Extract the (X, Y) coordinate from the center of the cell holding the provided text.  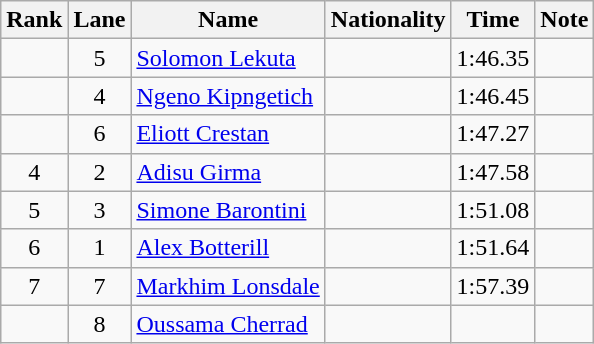
8 (100, 324)
Oussama Cherrad (228, 324)
1:47.58 (493, 172)
Eliott Crestan (228, 134)
3 (100, 210)
1:46.35 (493, 58)
Time (493, 20)
1:46.45 (493, 96)
Solomon Lekuta (228, 58)
Rank (34, 20)
1:47.27 (493, 134)
Note (564, 20)
Adisu Girma (228, 172)
Alex Botterill (228, 248)
1:51.64 (493, 248)
1:57.39 (493, 286)
Simone Barontini (228, 210)
Nationality (388, 20)
Name (228, 20)
1:51.08 (493, 210)
Markhim Lonsdale (228, 286)
Lane (100, 20)
2 (100, 172)
Ngeno Kipngetich (228, 96)
1 (100, 248)
